Search for the cell housing the specified text and yield its (x, y) center coordinate. 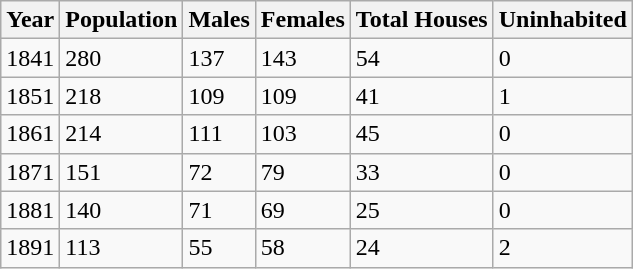
2 (562, 248)
111 (219, 134)
Males (219, 20)
Year (30, 20)
103 (302, 134)
151 (122, 172)
1 (562, 96)
1881 (30, 210)
214 (122, 134)
55 (219, 248)
Population (122, 20)
Uninhabited (562, 20)
71 (219, 210)
Total Houses (422, 20)
69 (302, 210)
58 (302, 248)
33 (422, 172)
137 (219, 58)
54 (422, 58)
Females (302, 20)
1861 (30, 134)
1871 (30, 172)
1841 (30, 58)
1851 (30, 96)
79 (302, 172)
72 (219, 172)
45 (422, 134)
24 (422, 248)
140 (122, 210)
218 (122, 96)
143 (302, 58)
1891 (30, 248)
25 (422, 210)
113 (122, 248)
41 (422, 96)
280 (122, 58)
